Find where the given text appears and provide that cell's center as [x, y] coordinate. 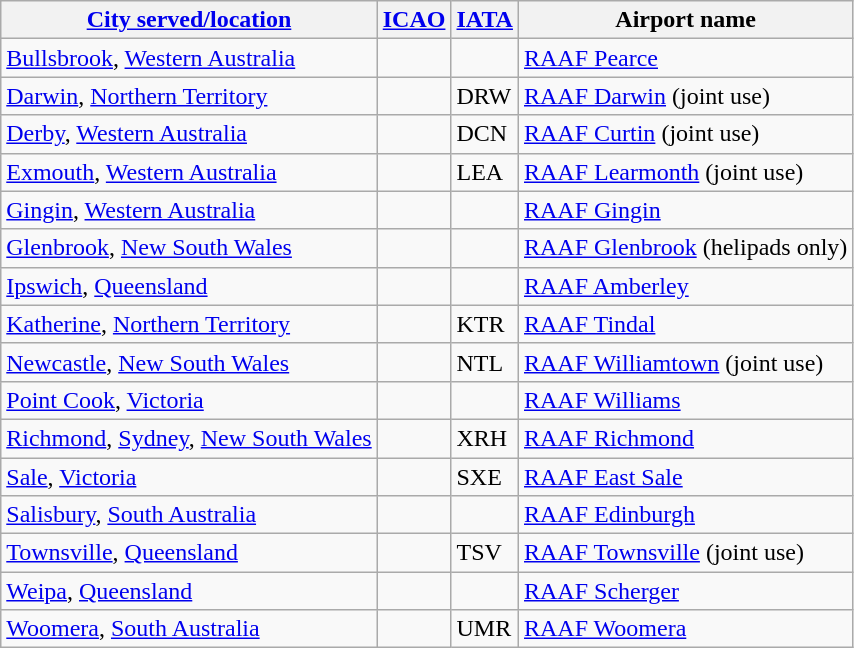
RAAF Richmond [685, 438]
Derby, Western Australia [189, 134]
Weipa, Queensland [189, 591]
TSV [485, 553]
RAAF Glenbrook (helipads only) [685, 248]
Richmond, Sydney, New South Wales [189, 438]
Ipswich, Queensland [189, 286]
Bullsbrook, Western Australia [189, 58]
KTR [485, 324]
RAAF Woomera [685, 629]
XRH [485, 438]
Airport name [685, 20]
RAAF Curtin (joint use) [685, 134]
Gingin, Western Australia [189, 210]
RAAF Tindal [685, 324]
LEA [485, 172]
RAAF Amberley [685, 286]
RAAF Scherger [685, 591]
Woomera, South Australia [189, 629]
DCN [485, 134]
Glenbrook, New South Wales [189, 248]
RAAF Edinburgh [685, 515]
Sale, Victoria [189, 477]
RAAF Townsville (joint use) [685, 553]
City served/location [189, 20]
IATA [485, 20]
Townsville, Queensland [189, 553]
Salisbury, South Australia [189, 515]
RAAF Williams [685, 400]
RAAF Learmonth (joint use) [685, 172]
Newcastle, New South Wales [189, 362]
Point Cook, Victoria [189, 400]
SXE [485, 477]
RAAF Gingin [685, 210]
Exmouth, Western Australia [189, 172]
ICAO [414, 20]
DRW [485, 96]
UMR [485, 629]
RAAF Darwin (joint use) [685, 96]
RAAF Williamtown (joint use) [685, 362]
RAAF Pearce [685, 58]
NTL [485, 362]
Darwin, Northern Territory [189, 96]
RAAF East Sale [685, 477]
Katherine, Northern Territory [189, 324]
